Return [x, y] of the center of cell containing provided text 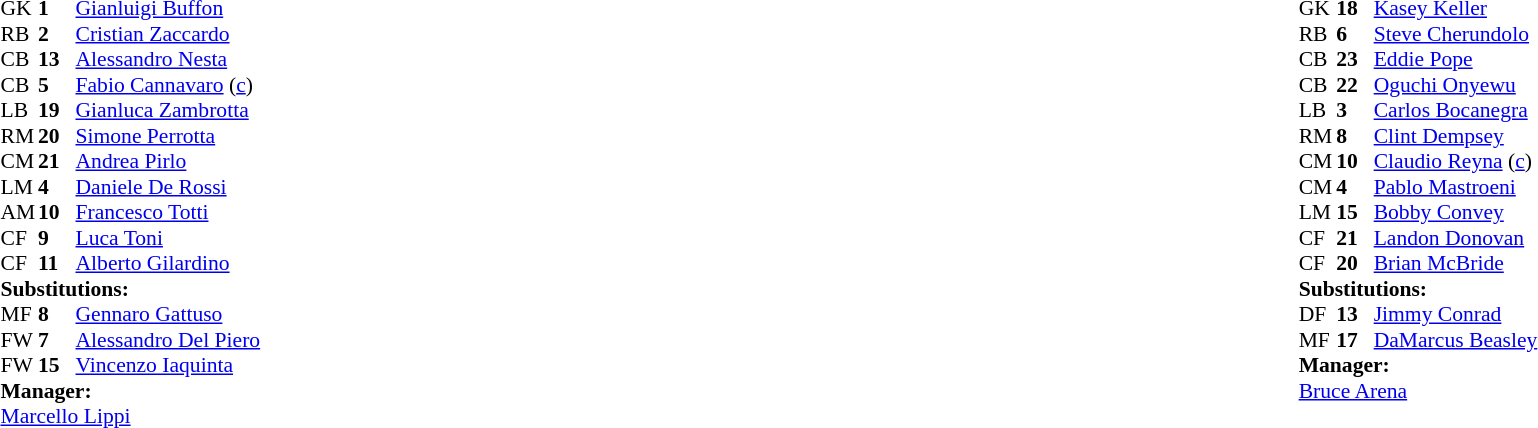
Bruce Arena [1418, 391]
Vincenzo Iaquinta [168, 365]
Steve Cherundolo [1456, 34]
Francesco Totti [168, 213]
DaMarcus Beasley [1456, 340]
Jimmy Conrad [1456, 315]
Carlos Bocanegra [1456, 111]
Simone Perrotta [168, 136]
Luca Toni [168, 238]
Fabio Cannavaro (c) [168, 85]
Eddie Pope [1456, 59]
2 [57, 34]
Clint Dempsey [1456, 136]
22 [1355, 85]
17 [1355, 340]
AM [19, 213]
Pablo Mastroeni [1456, 187]
19 [57, 111]
Gianluca Zambrotta [168, 111]
Bobby Convey [1456, 213]
Daniele De Rossi [168, 187]
Gennaro Gattuso [168, 315]
Claudio Reyna (c) [1456, 161]
Brian McBride [1456, 263]
Andrea Pirlo [168, 161]
Alessandro Nesta [168, 59]
6 [1355, 34]
Landon Donovan [1456, 238]
Oguchi Onyewu [1456, 85]
5 [57, 85]
7 [57, 340]
3 [1355, 111]
Alessandro Del Piero [168, 340]
11 [57, 263]
Alberto Gilardino [168, 263]
DF [1318, 315]
Cristian Zaccardo [168, 34]
9 [57, 238]
23 [1355, 59]
